From the cell containing the given text, extract its center point as (X, Y) coordinate. 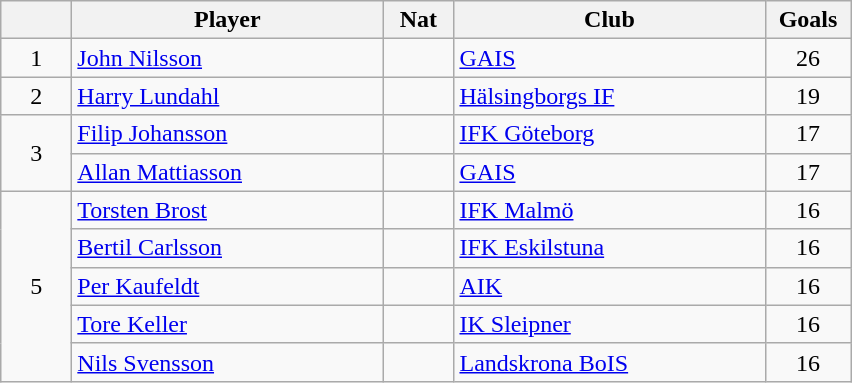
John Nilsson (228, 58)
Player (228, 20)
Club (610, 20)
Torsten Brost (228, 210)
26 (808, 58)
Landskrona BoIS (610, 362)
IFK Göteborg (610, 134)
Filip Johansson (228, 134)
Allan Mattiasson (228, 172)
IK Sleipner (610, 324)
19 (808, 96)
AIK (610, 286)
Harry Lundahl (228, 96)
Per Kaufeldt (228, 286)
2 (36, 96)
Goals (808, 20)
IFK Malmö (610, 210)
Nils Svensson (228, 362)
Nat (418, 20)
Hälsingborgs IF (610, 96)
1 (36, 58)
Bertil Carlsson (228, 248)
IFK Eskilstuna (610, 248)
3 (36, 153)
Tore Keller (228, 324)
5 (36, 286)
